Determine the [x, y] coordinate at the center of the cell enclosing the given text.  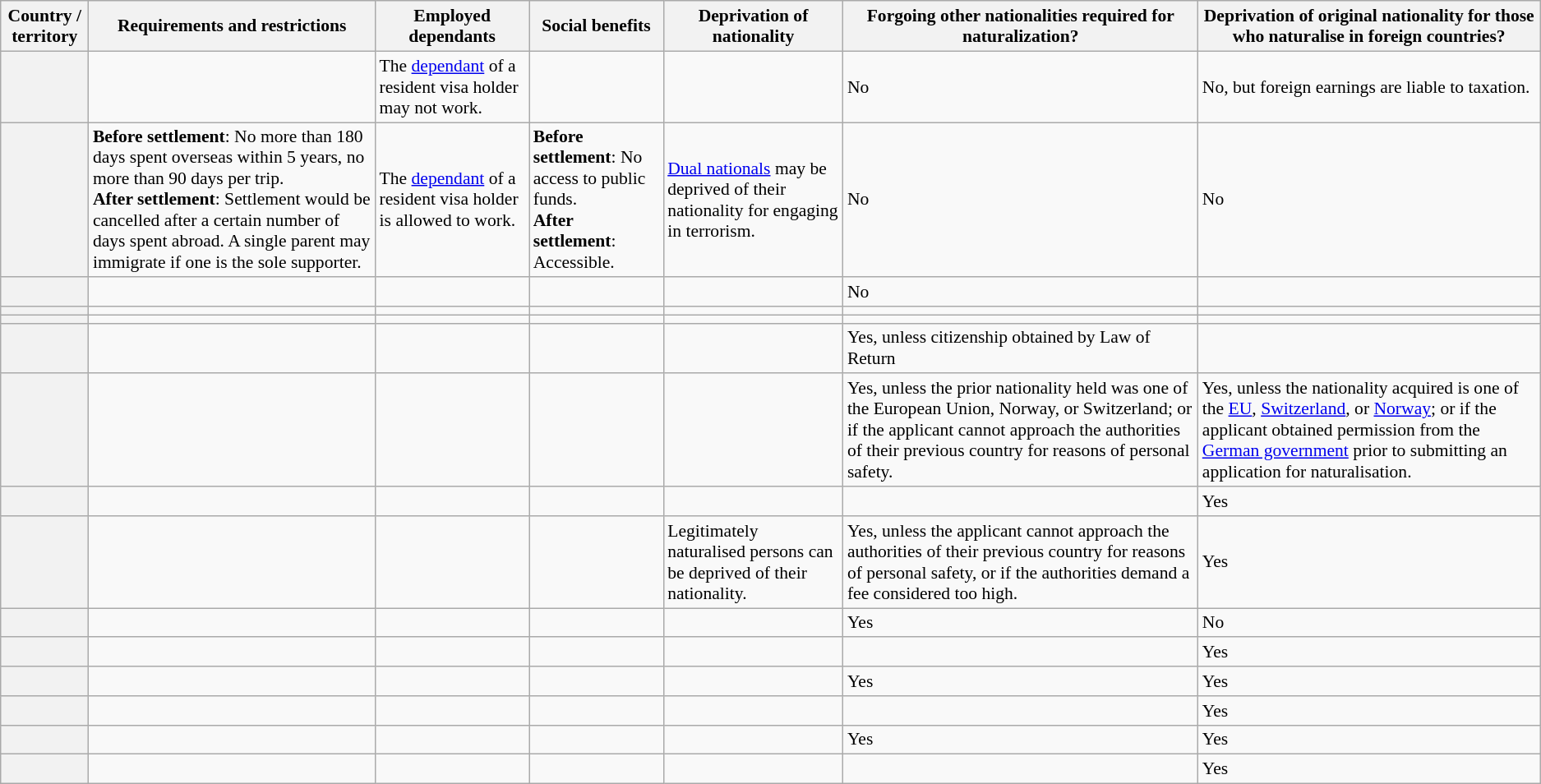
Employed dependants [452, 26]
Legitimately naturalised persons can be deprived of their nationality. [753, 562]
Country / territory [44, 26]
Dual nationals may be deprived of their nationality for engaging in terrorism. [753, 201]
Deprivation of nationality [753, 26]
The dependant of a resident visa holder may not work. [452, 87]
Requirements and restrictions [232, 26]
The dependant of a resident visa holder is allowed to work. [452, 201]
Social benefits [597, 26]
No, but foreign earnings are liable to taxation. [1369, 87]
Forgoing other nationalities required for naturalization? [1021, 26]
Before settlement: No access to public funds.After settlement: Accessible. [597, 201]
Yes, unless citizenship obtained by Law of Return [1021, 348]
Deprivation of original nationality for those who naturalise in foreign countries? [1369, 26]
